Return (x, y) of the center of cell containing provided text 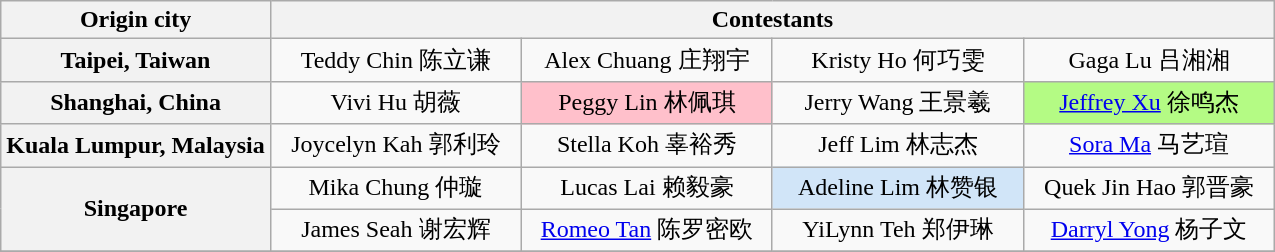
Adeline Lim 林赞银 (898, 188)
Jeff Lim 林志杰 (898, 146)
Peggy Lin 林佩琪 (646, 102)
James Seah 谢宏辉 (396, 230)
Teddy Chin 陈立谦 (396, 60)
Taipei, Taiwan (136, 60)
Romeo Tan 陈罗密欧 (646, 230)
Singapore (136, 208)
Kuala Lumpur, Malaysia (136, 146)
Vivi Hu 胡薇 (396, 102)
Gaga Lu 吕湘湘 (1150, 60)
Mika Chung 仲璇 (396, 188)
Sora Ma 马艺瑄 (1150, 146)
Contestants (772, 20)
Origin city (136, 20)
Shanghai, China (136, 102)
YiLynn Teh 郑伊琳 (898, 230)
Jeffrey Xu 徐鸣杰 (1150, 102)
Jerry Wang 王景羲 (898, 102)
Joycelyn Kah 郭利玲 (396, 146)
Alex Chuang 庄翔宇 (646, 60)
Lucas Lai 赖毅豪 (646, 188)
Quek Jin Hao 郭晋豪 (1150, 188)
Kristy Ho 何巧雯 (898, 60)
Stella Koh 辜裕秀 (646, 146)
Darryl Yong 杨子文 (1150, 230)
